Return (x, y) of the center of cell containing provided text 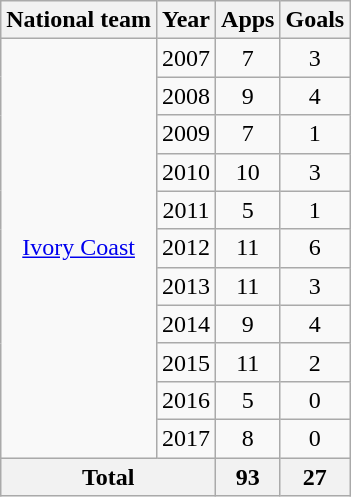
2011 (186, 210)
Goals (315, 20)
6 (315, 248)
2013 (186, 286)
Total (108, 477)
2010 (186, 172)
2 (315, 362)
2017 (186, 438)
2012 (186, 248)
93 (248, 477)
2016 (186, 400)
2015 (186, 362)
2009 (186, 134)
Ivory Coast (79, 248)
National team (79, 20)
Year (186, 20)
Apps (248, 20)
2007 (186, 58)
2014 (186, 324)
27 (315, 477)
8 (248, 438)
2008 (186, 96)
10 (248, 172)
